Return the [X, Y] coordinate for the center point of the cell that contains the specified text.  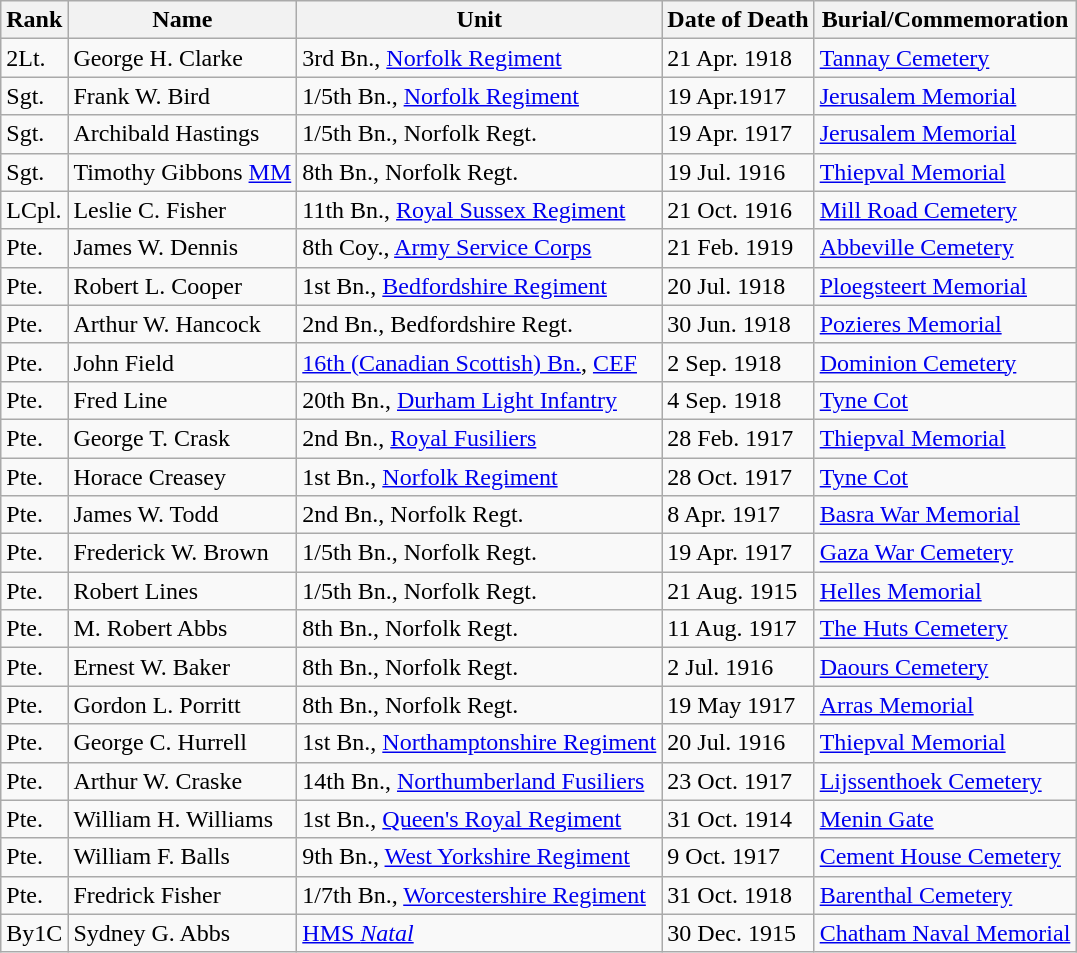
George H. Clarke [182, 58]
James W. Todd [182, 515]
George T. Crask [182, 438]
Ernest W. Baker [182, 667]
28 Feb. 1917 [738, 438]
Barenthal Cemetery [945, 895]
Helles Memorial [945, 591]
Frank W. Bird [182, 96]
3rd Bn., Norfolk Regiment [480, 58]
16th (Canadian Scottish) Bn., CEF [480, 362]
Lijssenthoek Cemetery [945, 781]
23 Oct. 1917 [738, 781]
Leslie C. Fisher [182, 210]
M. Robert Abbs [182, 629]
Sydney G. Abbs [182, 933]
Arras Memorial [945, 705]
9th Bn., West Yorkshire Regiment [480, 857]
Arthur W. Craske [182, 781]
9 Oct. 1917 [738, 857]
31 Oct. 1918 [738, 895]
Pozieres Memorial [945, 324]
Arthur W. Hancock [182, 324]
2 Sep. 1918 [738, 362]
19 Apr.1917 [738, 96]
1/5th Bn., Norfolk Regiment [480, 96]
Fred Line [182, 400]
LCpl. [34, 210]
Rank [34, 20]
2nd Bn., Royal Fusiliers [480, 438]
20th Bn., Durham Light Infantry [480, 400]
20 Jul. 1916 [738, 743]
Robert L. Cooper [182, 286]
Dominion Cemetery [945, 362]
2Lt. [34, 58]
Timothy Gibbons MM [182, 172]
Burial/Commemoration [945, 20]
2nd Bn., Bedfordshire Regt. [480, 324]
Fredrick Fisher [182, 895]
Date of Death [738, 20]
21 Feb. 1919 [738, 248]
1/7th Bn., Worcestershire Regiment [480, 895]
21 Oct. 1916 [738, 210]
Menin Gate [945, 819]
31 Oct. 1914 [738, 819]
1st Bn., Northamptonshire Regiment [480, 743]
Robert Lines [182, 591]
Horace Creasey [182, 477]
2 Jul. 1916 [738, 667]
8 Apr. 1917 [738, 515]
30 Jun. 1918 [738, 324]
Daours Cemetery [945, 667]
Unit [480, 20]
14th Bn., Northumberland Fusiliers [480, 781]
1st Bn., Queen's Royal Regiment [480, 819]
Frederick W. Brown [182, 553]
20 Jul. 1918 [738, 286]
Mill Road Cemetery [945, 210]
30 Dec. 1915 [738, 933]
William F. Balls [182, 857]
19 May 1917 [738, 705]
1st Bn., Bedfordshire Regiment [480, 286]
11th Bn., Royal Sussex Regiment [480, 210]
8th Coy., Army Service Corps [480, 248]
2nd Bn., Norfolk Regt. [480, 515]
John Field [182, 362]
1st Bn., Norfolk Regiment [480, 477]
Name [182, 20]
Gaza War Cemetery [945, 553]
HMS Natal [480, 933]
Cement House Cemetery [945, 857]
21 Apr. 1918 [738, 58]
By1C [34, 933]
Ploegsteert Memorial [945, 286]
21 Aug. 1915 [738, 591]
Tannay Cemetery [945, 58]
James W. Dennis [182, 248]
4 Sep. 1918 [738, 400]
George C. Hurrell [182, 743]
The Huts Cemetery [945, 629]
Abbeville Cemetery [945, 248]
Archibald Hastings [182, 134]
Basra War Memorial [945, 515]
11 Aug. 1917 [738, 629]
19 Jul. 1916 [738, 172]
Chatham Naval Memorial [945, 933]
Gordon L. Porritt [182, 705]
28 Oct. 1917 [738, 477]
William H. Williams [182, 819]
